Extract the (X, Y) coordinate from the center of the cell holding the provided text.  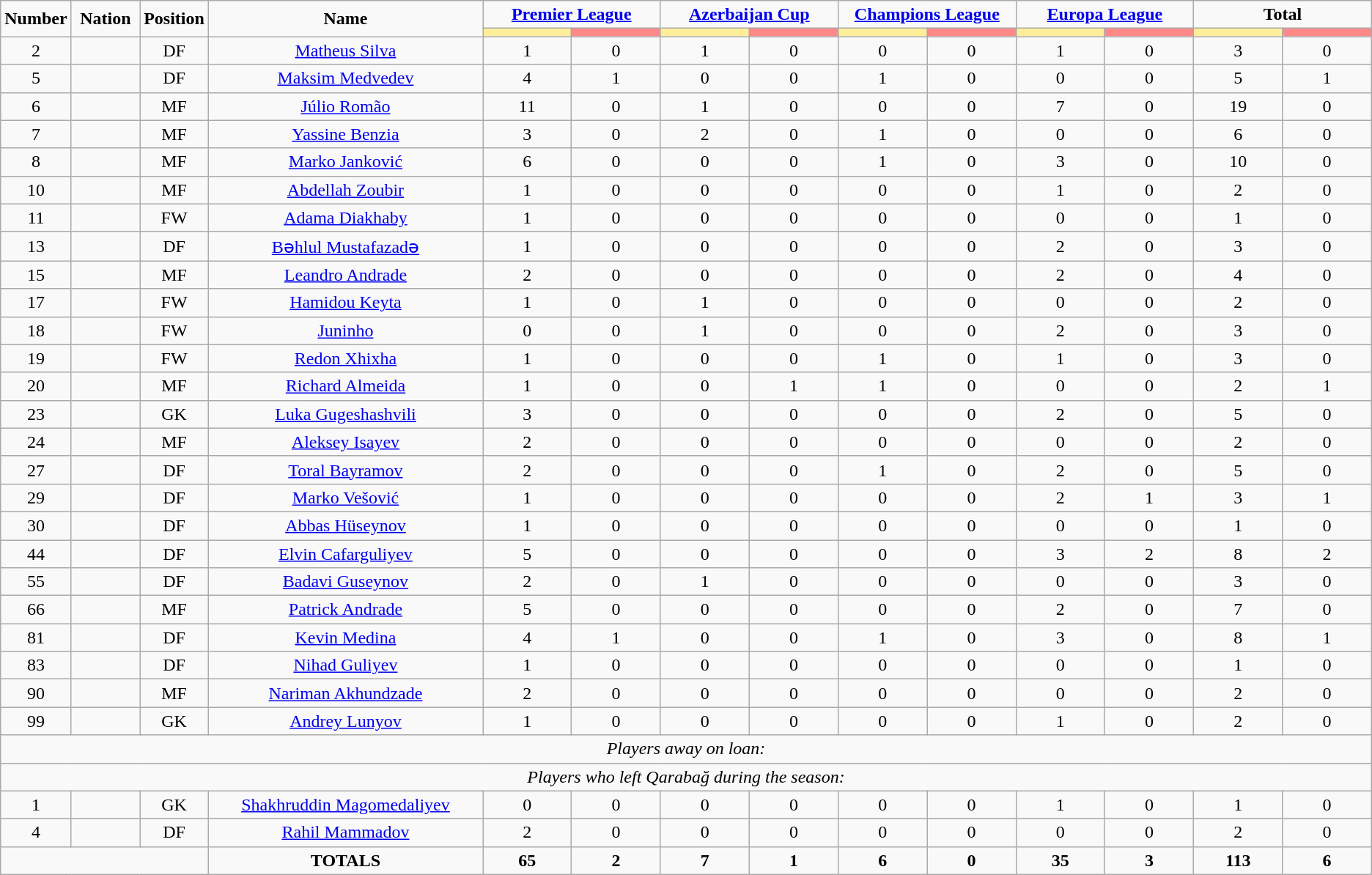
Matheus Silva (345, 51)
83 (36, 665)
Position (174, 19)
66 (36, 610)
13 (36, 246)
Abdellah Zoubir (345, 190)
Juninho (345, 331)
Elvin Cafarguliyev (345, 553)
Shakhruddin Magomedaliyev (345, 805)
Premier League (572, 15)
65 (526, 860)
Azerbaijan Cup (749, 15)
29 (36, 498)
Number (36, 19)
Bəhlul Mustafazadə (345, 246)
Hamidou Keyta (345, 303)
23 (36, 414)
Rahil Mammadov (345, 832)
30 (36, 525)
Patrick Andrade (345, 610)
Maksim Medvedev (345, 78)
44 (36, 553)
Badavi Guseynov (345, 582)
Leandro Andrade (345, 275)
Júlio Romão (345, 106)
17 (36, 303)
Andrey Lunyov (345, 721)
Players who left Qarabağ during the season: (686, 777)
99 (36, 721)
90 (36, 693)
Marko Janković (345, 162)
24 (36, 442)
55 (36, 582)
81 (36, 638)
Yassine Benzia (345, 134)
113 (1239, 860)
Nariman Akhundzade (345, 693)
18 (36, 331)
Players away on loan: (686, 749)
Aleksey Isayev (345, 442)
Adama Diakhaby (345, 218)
35 (1060, 860)
Luka Gugeshashvili (345, 414)
Abbas Hüseynov (345, 525)
Europa League (1105, 15)
Total (1283, 15)
Kevin Medina (345, 638)
15 (36, 275)
Redon Xhixha (345, 358)
Richard Almeida (345, 386)
TOTALS (345, 860)
Marko Vešović (345, 498)
Name (345, 19)
Nation (106, 19)
27 (36, 470)
Champions League (928, 15)
20 (36, 386)
Nihad Guliyev (345, 665)
Toral Bayramov (345, 470)
